Output the [x, y] coordinate of the center of the cell containing the given text.  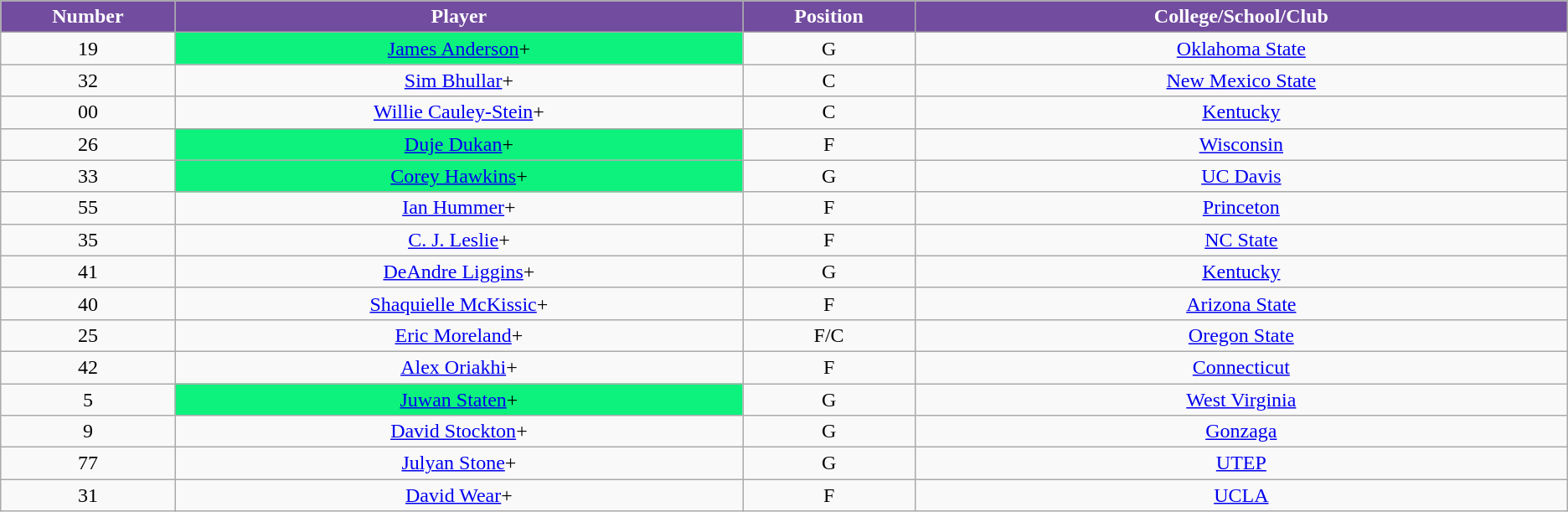
5 [88, 400]
32 [88, 80]
Oklahoma State [1241, 49]
David Stockton+ [459, 432]
C. J. Leslie+ [459, 240]
31 [88, 495]
UCLA [1241, 495]
Willie Cauley-Stein+ [459, 112]
33 [88, 176]
Number [88, 17]
35 [88, 240]
New Mexico State [1241, 80]
00 [88, 112]
41 [88, 272]
Alex Oriakhi+ [459, 367]
Oregon State [1241, 335]
25 [88, 335]
Shaquielle McKissic+ [459, 303]
77 [88, 463]
Player [459, 17]
55 [88, 208]
26 [88, 144]
DeAndre Liggins+ [459, 272]
Position [829, 17]
Princeton [1241, 208]
NC State [1241, 240]
Wisconsin [1241, 144]
Ian Hummer+ [459, 208]
Sim Bhullar+ [459, 80]
Eric Moreland+ [459, 335]
Corey Hawkins+ [459, 176]
Juwan Staten+ [459, 400]
Duje Dukan+ [459, 144]
West Virginia [1241, 400]
David Wear+ [459, 495]
F/C [829, 335]
UTEP [1241, 463]
James Anderson+ [459, 49]
UC Davis [1241, 176]
Julyan Stone+ [459, 463]
40 [88, 303]
College/School/Club [1241, 17]
Arizona State [1241, 303]
42 [88, 367]
Gonzaga [1241, 432]
9 [88, 432]
Connecticut [1241, 367]
19 [88, 49]
